For the text-containing cell, return its midpoint in (x, y) coordinate format. 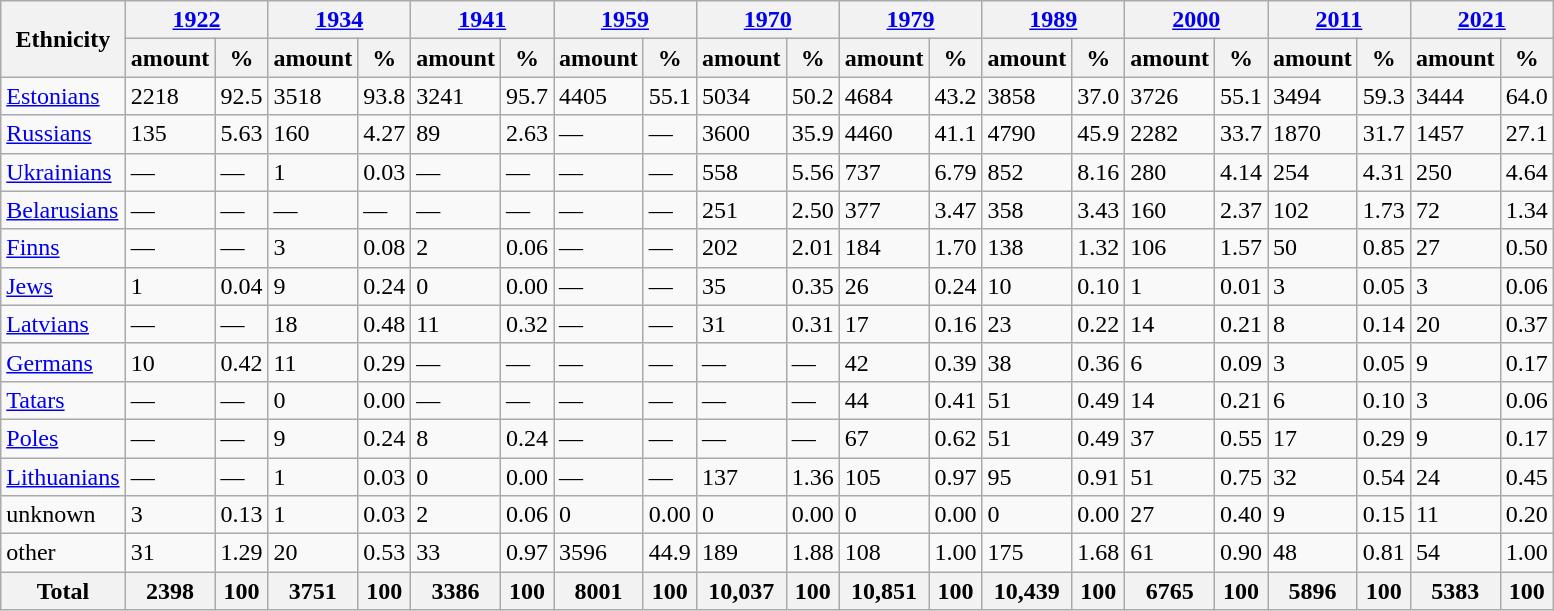
3751 (313, 591)
3596 (599, 553)
1870 (1313, 134)
0.45 (1526, 477)
Poles (63, 438)
2.01 (812, 248)
1.57 (1242, 248)
106 (1170, 248)
unknown (63, 515)
1.34 (1526, 210)
1.32 (1098, 248)
5.63 (242, 134)
10,851 (884, 591)
95 (1027, 477)
37.0 (1098, 96)
0.40 (1242, 515)
10,439 (1027, 591)
558 (741, 172)
2011 (1340, 20)
0.13 (242, 515)
3.43 (1098, 210)
2000 (1196, 20)
31.7 (1384, 134)
1934 (340, 20)
251 (741, 210)
4790 (1027, 134)
1959 (626, 20)
250 (1455, 172)
2282 (1170, 134)
5896 (1313, 591)
0.48 (384, 324)
108 (884, 553)
35 (741, 286)
2.63 (526, 134)
2021 (1482, 20)
32 (1313, 477)
59.3 (1384, 96)
0.22 (1098, 324)
67 (884, 438)
Russians (63, 134)
0.15 (1384, 515)
0.20 (1526, 515)
4.31 (1384, 172)
280 (1170, 172)
54 (1455, 553)
92.5 (242, 96)
4405 (599, 96)
5034 (741, 96)
0.81 (1384, 553)
61 (1170, 553)
27.1 (1526, 134)
4.14 (1242, 172)
102 (1313, 210)
3600 (741, 134)
1941 (482, 20)
4.64 (1526, 172)
3.47 (956, 210)
23 (1027, 324)
3518 (313, 96)
50 (1313, 248)
5.56 (812, 172)
202 (741, 248)
Ethnicity (63, 39)
33.7 (1242, 134)
89 (456, 134)
0.41 (956, 400)
0.42 (242, 362)
184 (884, 248)
Germans (63, 362)
0.91 (1098, 477)
4684 (884, 96)
0.32 (526, 324)
0.54 (1384, 477)
Finns (63, 248)
44 (884, 400)
138 (1027, 248)
Tatars (63, 400)
0.16 (956, 324)
0.62 (956, 438)
0.50 (1526, 248)
2218 (170, 96)
0.08 (384, 248)
0.04 (242, 286)
Estonians (63, 96)
42 (884, 362)
0.01 (1242, 286)
0.75 (1242, 477)
Belarusians (63, 210)
852 (1027, 172)
1.29 (242, 553)
5383 (1455, 591)
1.73 (1384, 210)
44.9 (670, 553)
1.88 (812, 553)
2398 (170, 591)
3386 (456, 591)
93.8 (384, 96)
175 (1027, 553)
45.9 (1098, 134)
35.9 (812, 134)
6765 (1170, 591)
50.2 (812, 96)
18 (313, 324)
3858 (1027, 96)
43.2 (956, 96)
0.31 (812, 324)
1979 (910, 20)
0.55 (1242, 438)
48 (1313, 553)
377 (884, 210)
41.1 (956, 134)
0.36 (1098, 362)
1970 (768, 20)
189 (741, 553)
0.39 (956, 362)
Jews (63, 286)
Latvians (63, 324)
105 (884, 477)
4.27 (384, 134)
3494 (1313, 96)
1457 (1455, 134)
135 (170, 134)
2.50 (812, 210)
4460 (884, 134)
other (63, 553)
6.79 (956, 172)
254 (1313, 172)
Ukrainians (63, 172)
358 (1027, 210)
3241 (456, 96)
0.09 (1242, 362)
10,037 (741, 591)
737 (884, 172)
0.53 (384, 553)
33 (456, 553)
72 (1455, 210)
137 (741, 477)
2.37 (1242, 210)
0.35 (812, 286)
1.36 (812, 477)
8001 (599, 591)
1.68 (1098, 553)
1922 (196, 20)
95.7 (526, 96)
38 (1027, 362)
0.90 (1242, 553)
Total (63, 591)
26 (884, 286)
64.0 (1526, 96)
37 (1170, 438)
24 (1455, 477)
0.37 (1526, 324)
3726 (1170, 96)
1989 (1054, 20)
Lithuanians (63, 477)
8.16 (1098, 172)
0.14 (1384, 324)
0.85 (1384, 248)
1.70 (956, 248)
3444 (1455, 96)
